Scan for the cell matching the given text and deliver its (X, Y) coordinate at center. 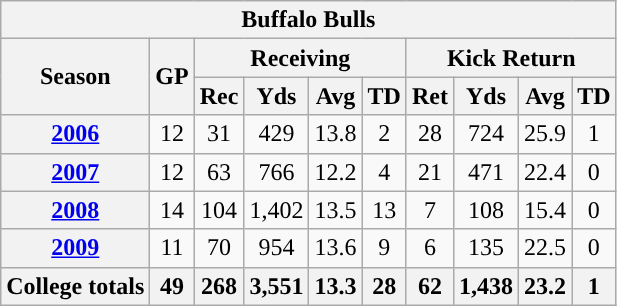
108 (486, 210)
Ret (430, 96)
GP (172, 77)
14 (172, 210)
11 (172, 248)
766 (276, 172)
31 (219, 134)
9 (384, 248)
1,402 (276, 210)
13.5 (336, 210)
7 (430, 210)
2008 (76, 210)
Buffalo Bulls (308, 20)
1,438 (486, 286)
22.5 (546, 248)
23.2 (546, 286)
6 (430, 248)
College totals (76, 286)
21 (430, 172)
Kick Return (511, 58)
268 (219, 286)
13 (384, 210)
62 (430, 286)
25.9 (546, 134)
471 (486, 172)
Receiving (300, 58)
135 (486, 248)
13.6 (336, 248)
2 (384, 134)
2007 (76, 172)
724 (486, 134)
Rec (219, 96)
2006 (76, 134)
49 (172, 286)
954 (276, 248)
Season (76, 77)
13.8 (336, 134)
63 (219, 172)
13.3 (336, 286)
2009 (76, 248)
429 (276, 134)
3,551 (276, 286)
22.4 (546, 172)
4 (384, 172)
15.4 (546, 210)
104 (219, 210)
12.2 (336, 172)
70 (219, 248)
